Provide the (X, Y) coordinate of the cell's center where the given text is located.  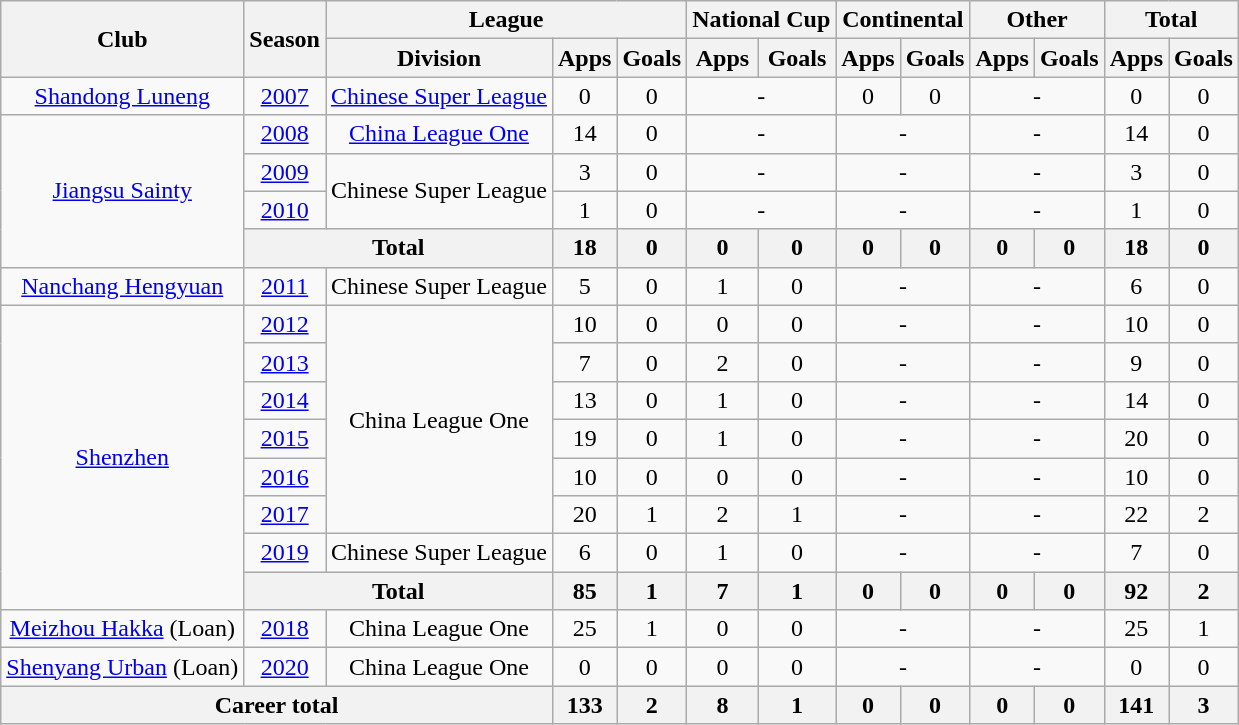
22 (1136, 515)
Meizhou Hakka (Loan) (122, 629)
2010 (285, 210)
92 (1136, 591)
2018 (285, 629)
National Cup (762, 20)
Shenyang Urban (Loan) (122, 667)
Division (440, 58)
2013 (285, 362)
Shenzhen (122, 457)
Jiangsu Sainty (122, 191)
League (506, 20)
2015 (285, 438)
5 (584, 286)
2019 (285, 553)
133 (584, 705)
Club (122, 39)
2020 (285, 667)
Nanchang Hengyuan (122, 286)
2009 (285, 172)
Career total (277, 705)
Shandong Luneng (122, 96)
141 (1136, 705)
2008 (285, 134)
Season (285, 39)
2017 (285, 515)
9 (1136, 362)
85 (584, 591)
2014 (285, 400)
2011 (285, 286)
Other (1037, 20)
19 (584, 438)
2012 (285, 324)
Continental (903, 20)
8 (723, 705)
13 (584, 400)
2007 (285, 96)
2016 (285, 477)
